Locate the cell with the specified text and output its (x, y) center coordinate. 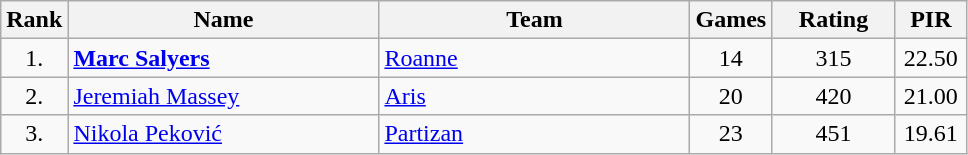
2. (34, 96)
Partizan (534, 134)
1. (34, 58)
14 (731, 58)
21.00 (930, 96)
420 (834, 96)
Team (534, 20)
Roanne (534, 58)
19.61 (930, 134)
Aris (534, 96)
Games (731, 20)
Marc Salyers (224, 58)
Jeremiah Massey (224, 96)
Nikola Peković (224, 134)
315 (834, 58)
20 (731, 96)
Rating (834, 20)
Rank (34, 20)
Name (224, 20)
451 (834, 134)
3. (34, 134)
PIR (930, 20)
22.50 (930, 58)
23 (731, 134)
